Scan for the cell matching the given text and deliver its [X, Y] coordinate at center. 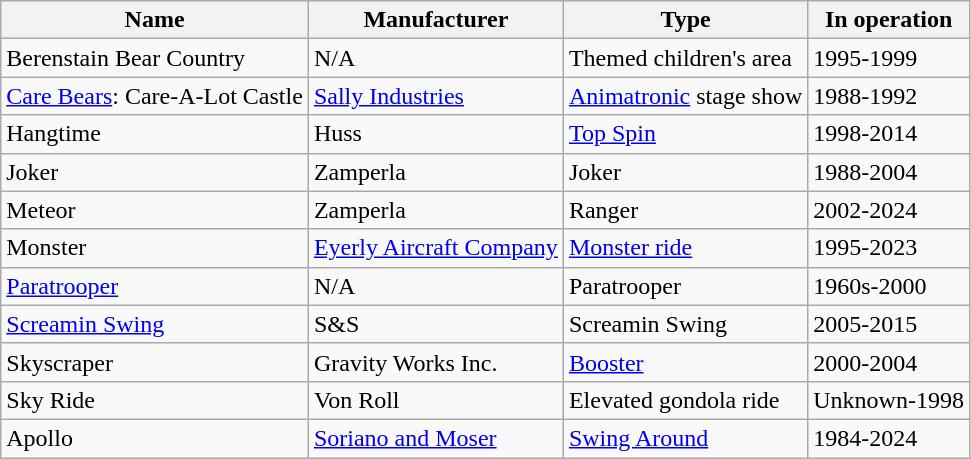
Animatronic stage show [685, 96]
In operation [889, 20]
1998-2014 [889, 134]
Care Bears: Care-A-Lot Castle [155, 96]
Huss [436, 134]
Von Roll [436, 400]
2002-2024 [889, 210]
Berenstain Bear Country [155, 58]
1988-1992 [889, 96]
Monster ride [685, 248]
Manufacturer [436, 20]
Ranger [685, 210]
Sally Industries [436, 96]
Eyerly Aircraft Company [436, 248]
Apollo [155, 438]
Top Spin [685, 134]
1984-2024 [889, 438]
Themed children's area [685, 58]
Unknown-1998 [889, 400]
S&S [436, 324]
Skyscraper [155, 362]
Soriano and Moser [436, 438]
1995-1999 [889, 58]
Name [155, 20]
Elevated gondola ride [685, 400]
Hangtime [155, 134]
Monster [155, 248]
1995-2023 [889, 248]
2000-2004 [889, 362]
1960s-2000 [889, 286]
Sky Ride [155, 400]
Type [685, 20]
Booster [685, 362]
Meteor [155, 210]
2005-2015 [889, 324]
1988-2004 [889, 172]
Gravity Works Inc. [436, 362]
Swing Around [685, 438]
